Find where the given text appears and provide that cell's center as (X, Y) coordinate. 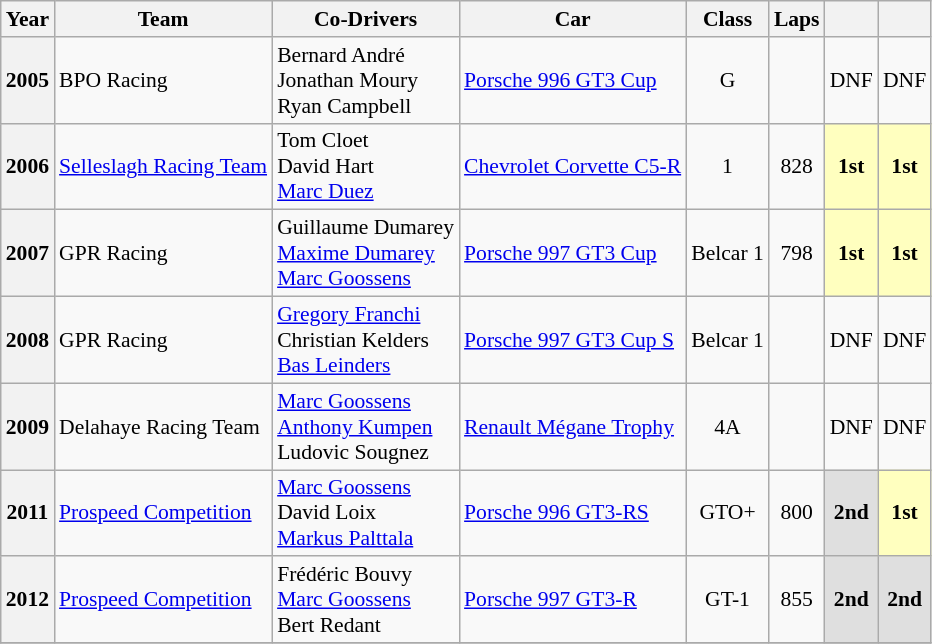
Gregory Franchi Christian Kelders Bas Leinders (366, 340)
Guillaume Dumarey Maxime Dumarey Marc Goossens (366, 254)
4A (728, 426)
800 (797, 514)
Frédéric Bouvy Marc Goossens Bert Redant (366, 600)
Marc Goossens Anthony Kumpen Ludovic Sougnez (366, 426)
855 (797, 600)
GTO+ (728, 514)
Delahaye Racing Team (163, 426)
Porsche 997 GT3-R (572, 600)
Car (572, 19)
Class (728, 19)
Team (163, 19)
Marc Goossens David Loix Markus Palttala (366, 514)
Porsche 996 GT3 Cup (572, 80)
Selleslagh Racing Team (163, 166)
2012 (28, 600)
2006 (28, 166)
Year (28, 19)
Porsche 996 GT3-RS (572, 514)
2009 (28, 426)
Laps (797, 19)
Renault Mégane Trophy (572, 426)
2007 (28, 254)
1 (728, 166)
2011 (28, 514)
828 (797, 166)
2008 (28, 340)
798 (797, 254)
Tom Cloet David Hart Marc Duez (366, 166)
BPO Racing (163, 80)
Porsche 997 GT3 Cup (572, 254)
2005 (28, 80)
G (728, 80)
GT-1 (728, 600)
Chevrolet Corvette C5-R (572, 166)
Co-Drivers (366, 19)
Bernard André Jonathan Moury Ryan Campbell (366, 80)
Porsche 997 GT3 Cup S (572, 340)
